Identify which cell holds the provided text, then report its [X, Y] central coordinate. 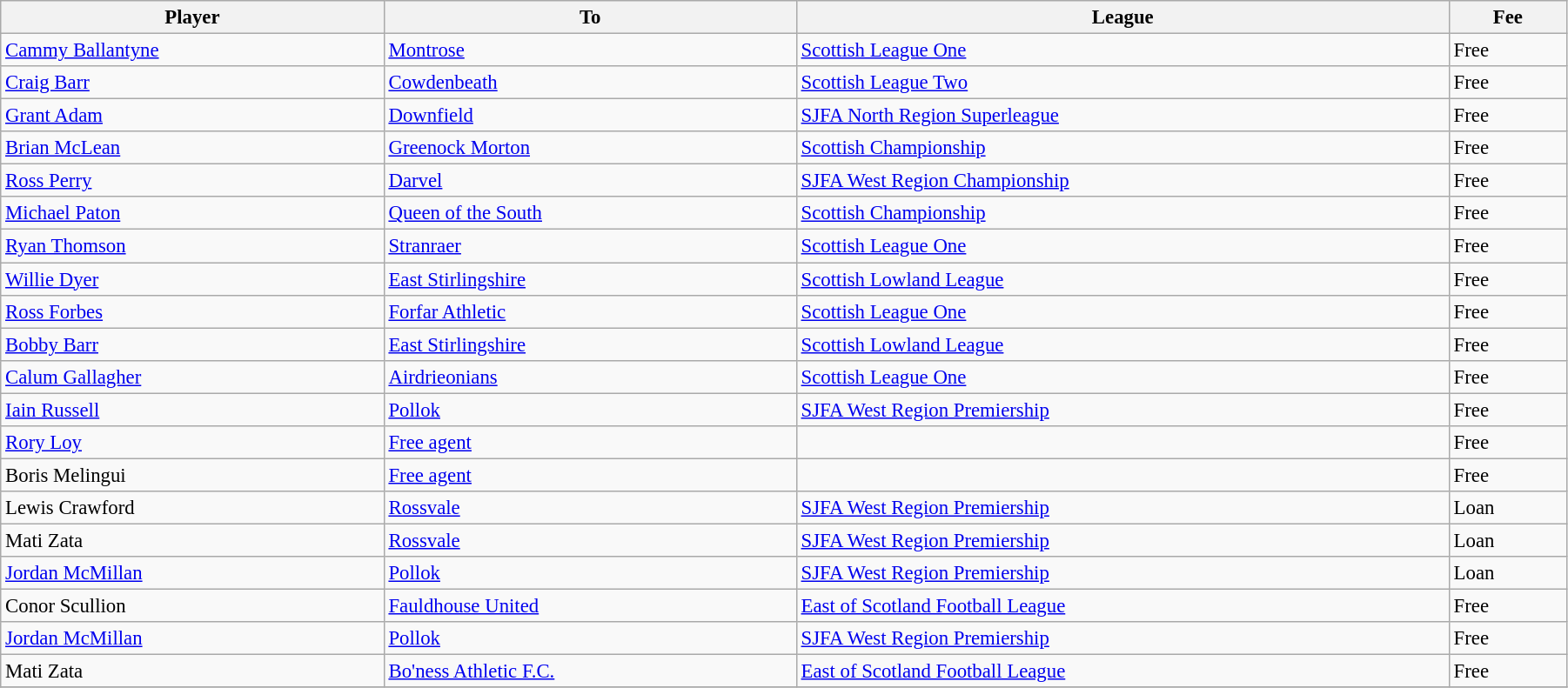
Montrose [590, 50]
League [1122, 17]
To [590, 17]
Darvel [590, 181]
Greenock Morton [590, 148]
Grant Adam [192, 116]
Airdrieonians [590, 377]
Player [192, 17]
SJFA West Region Championship [1122, 181]
Downfield [590, 116]
Craig Barr [192, 83]
Ross Forbes [192, 311]
Cammy Ballantyne [192, 50]
Bo'ness Athletic F.C. [590, 671]
Brian McLean [192, 148]
Lewis Crawford [192, 508]
Fee [1507, 17]
Calum Gallagher [192, 377]
Scottish League Two [1122, 83]
Bobby Barr [192, 344]
Queen of the South [590, 213]
Boris Melingui [192, 475]
Conor Scullion [192, 606]
Iain Russell [192, 410]
Fauldhouse United [590, 606]
Stranraer [590, 246]
Ross Perry [192, 181]
Forfar Athletic [590, 311]
Ryan Thomson [192, 246]
Willie Dyer [192, 279]
Michael Paton [192, 213]
Cowdenbeath [590, 83]
SJFA North Region Superleague [1122, 116]
Rory Loy [192, 443]
